Determine the (x, y) coordinate at the center of the cell enclosing the given text.  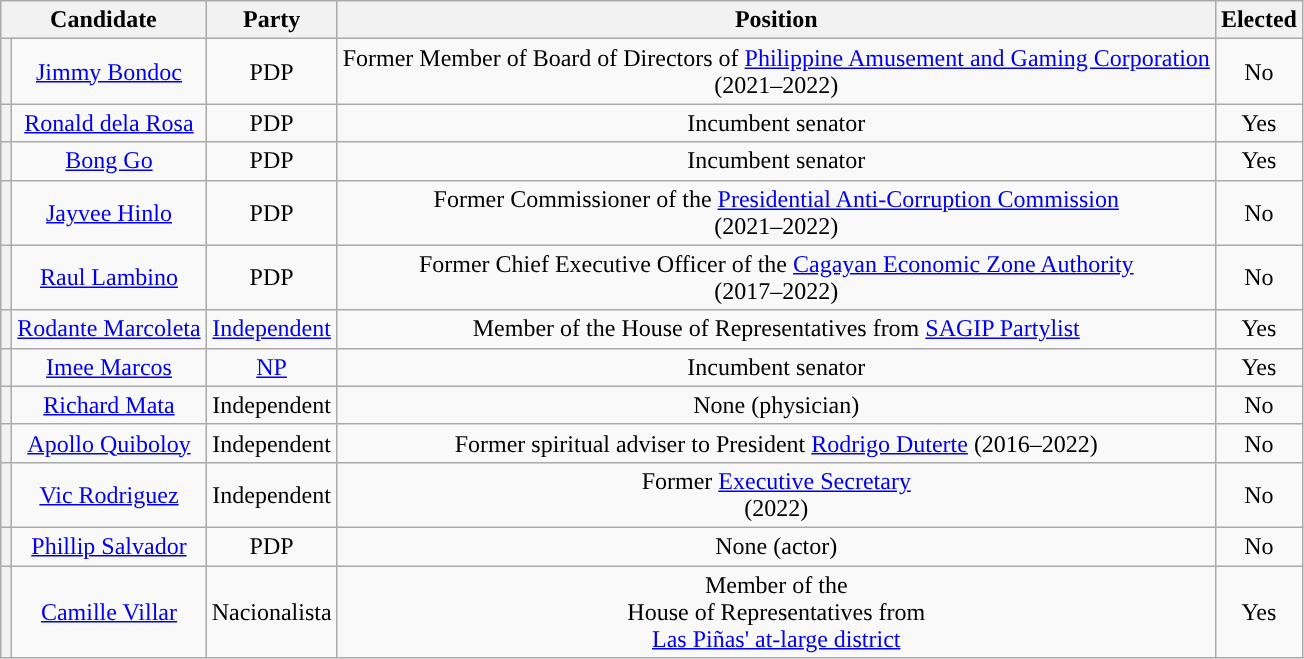
Bong Go (109, 161)
Position (776, 20)
Jimmy Bondoc (109, 72)
Raul Lambino (109, 278)
None (physician) (776, 405)
NP (272, 367)
Rodante Marcoleta (109, 329)
Former Member of Board of Directors of Philippine Amusement and Gaming Corporation(2021–2022) (776, 72)
Former Executive Secretary(2022) (776, 494)
Candidate (104, 20)
Former Commissioner of the Presidential Anti-Corruption Commission(2021–2022) (776, 212)
Elected (1258, 20)
Apollo Quiboloy (109, 443)
Member of theHouse of Representatives from Las Piñas' at-large district (776, 612)
Ronald dela Rosa (109, 123)
Imee Marcos (109, 367)
Former Chief Executive Officer of the Cagayan Economic Zone Authority(2017–2022) (776, 278)
Richard Mata (109, 405)
Nacionalista (272, 612)
Phillip Salvador (109, 546)
Jayvee Hinlo (109, 212)
Camille Villar (109, 612)
Former spiritual adviser to President Rodrigo Duterte (2016–2022) (776, 443)
Vic Rodriguez (109, 494)
None (actor) (776, 546)
Member of the House of Representatives from SAGIP Partylist (776, 329)
Party (272, 20)
